Search for the cell housing the specified text and yield its [X, Y] center coordinate. 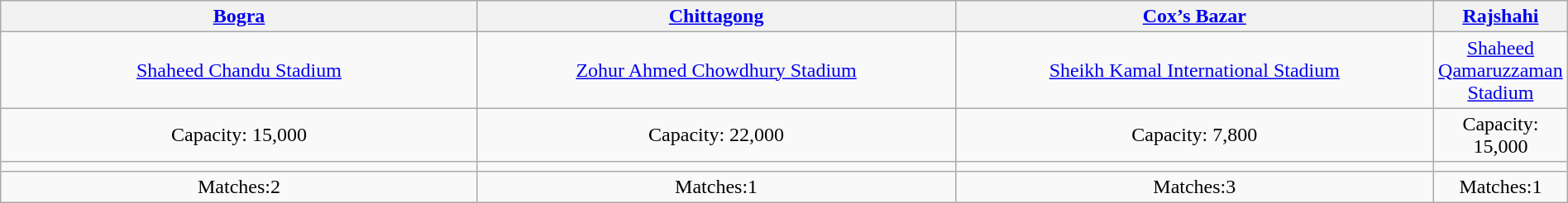
Zohur Ahmed Chowdhury Stadium [716, 70]
Capacity: 22,000 [716, 135]
Chittagong [716, 17]
Shaheed Chandu Stadium [239, 70]
Bogra [239, 17]
Sheikh Kamal International Stadium [1194, 70]
Shaheed Qamaruzzaman Stadium [1501, 70]
Capacity: 7,800 [1194, 135]
Matches:3 [1194, 186]
Matches:2 [239, 186]
Rajshahi [1501, 17]
Cox’s Bazar [1194, 17]
